For the text-containing cell, return its midpoint in [x, y] coordinate format. 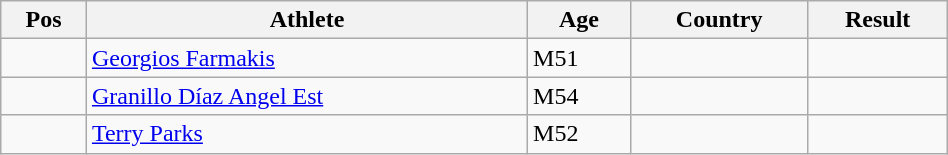
Pos [44, 20]
Country [719, 20]
M54 [580, 96]
Georgios Farmakis [306, 58]
Granillo Díaz Angel Est [306, 96]
Age [580, 20]
M51 [580, 58]
Terry Parks [306, 134]
Athlete [306, 20]
Result [878, 20]
M52 [580, 134]
